Capture the cell that displays the provided text and extract its (X, Y) central coordinate. 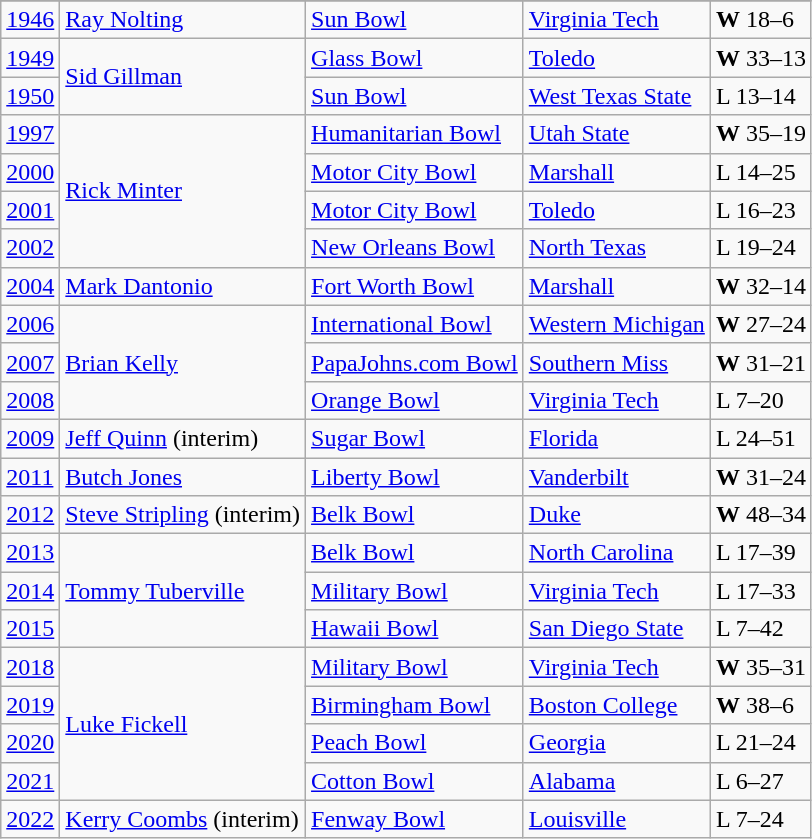
W 18–6 (760, 20)
Sid Gillman (183, 77)
L 21–24 (760, 743)
2007 (30, 362)
2019 (30, 705)
L 7–24 (760, 819)
1997 (30, 134)
Birmingham Bowl (415, 705)
W 27–24 (760, 324)
2013 (30, 553)
2002 (30, 248)
Luke Fickell (183, 724)
L 17–39 (760, 553)
Steve Stripling (interim) (183, 515)
2012 (30, 515)
Humanitarian Bowl (415, 134)
1946 (30, 20)
2021 (30, 781)
Rick Minter (183, 191)
Fenway Bowl (415, 819)
L 16–23 (760, 210)
1950 (30, 96)
Butch Jones (183, 477)
2006 (30, 324)
Alabama (616, 781)
Cotton Bowl (415, 781)
Vanderbilt (616, 477)
L 17–33 (760, 591)
Fort Worth Bowl (415, 286)
Southern Miss (616, 362)
L 19–24 (760, 248)
W 48–34 (760, 515)
L 13–14 (760, 96)
Jeff Quinn (interim) (183, 438)
Liberty Bowl (415, 477)
L 6–27 (760, 781)
2015 (30, 629)
2001 (30, 210)
Glass Bowl (415, 58)
2000 (30, 172)
Western Michigan (616, 324)
2004 (30, 286)
Brian Kelly (183, 362)
L 24–51 (760, 438)
2011 (30, 477)
W 31–24 (760, 477)
2020 (30, 743)
Kerry Coombs (interim) (183, 819)
2018 (30, 667)
W 32–14 (760, 286)
W 35–19 (760, 134)
1949 (30, 58)
PapaJohns.com Bowl (415, 362)
North Carolina (616, 553)
Utah State (616, 134)
W 35–31 (760, 667)
2008 (30, 400)
Peach Bowl (415, 743)
Florida (616, 438)
Mark Dantonio (183, 286)
Sugar Bowl (415, 438)
L 7–20 (760, 400)
W 38–6 (760, 705)
W 31–21 (760, 362)
Duke (616, 515)
San Diego State (616, 629)
2009 (30, 438)
New Orleans Bowl (415, 248)
Ray Nolting (183, 20)
2014 (30, 591)
Georgia (616, 743)
Hawaii Bowl (415, 629)
West Texas State (616, 96)
Louisville (616, 819)
2022 (30, 819)
International Bowl (415, 324)
L 14–25 (760, 172)
North Texas (616, 248)
Boston College (616, 705)
W 33–13 (760, 58)
Tommy Tuberville (183, 591)
Orange Bowl (415, 400)
L 7–42 (760, 629)
